Provide the [X, Y] coordinate of the cell's center where the given text is located.  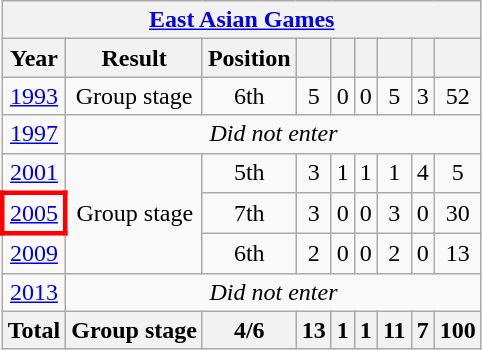
Result [134, 58]
7th [249, 214]
4/6 [249, 330]
11 [394, 330]
East Asian Games [242, 20]
100 [458, 330]
2009 [34, 254]
7 [422, 330]
Total [34, 330]
Year [34, 58]
1997 [34, 134]
2001 [34, 173]
4 [422, 173]
52 [458, 96]
1993 [34, 96]
2005 [34, 214]
2013 [34, 292]
30 [458, 214]
5th [249, 173]
Position [249, 58]
